Determine the (X, Y) coordinate at the center of the cell enclosing the given text.  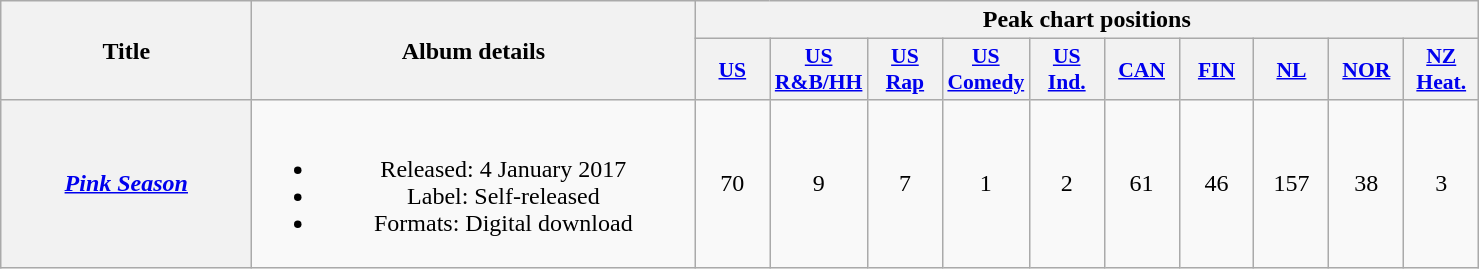
9 (819, 184)
USInd. (1066, 70)
70 (732, 184)
38 (1366, 184)
NL (1292, 70)
7 (904, 184)
NZHeat. (1442, 70)
Peak chart positions (1087, 20)
CAN (1142, 70)
Album details (474, 50)
USRap (904, 70)
FIN (1216, 70)
USComedy (986, 70)
2 (1066, 184)
157 (1292, 184)
US (732, 70)
3 (1442, 184)
USR&B/HH (819, 70)
NOR (1366, 70)
1 (986, 184)
Title (126, 50)
46 (1216, 184)
Pink Season (126, 184)
61 (1142, 184)
Released: 4 January 2017Label: Self-releasedFormats: Digital download (474, 184)
